Identify which cell holds the provided text, then report its [x, y] central coordinate. 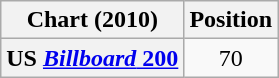
70 [231, 58]
Position [231, 20]
US Billboard 200 [92, 58]
Chart (2010) [92, 20]
